For the text-containing cell, return its midpoint in (x, y) coordinate format. 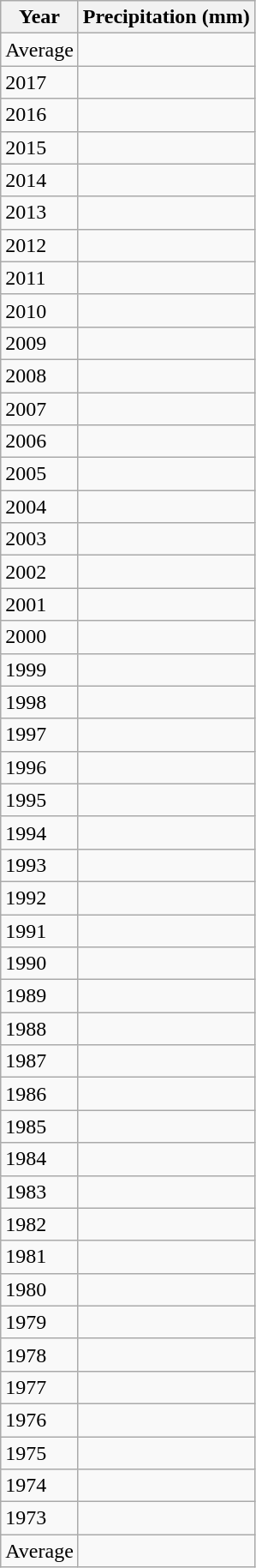
1993 (39, 865)
1988 (39, 1029)
2001 (39, 604)
1987 (39, 1061)
2012 (39, 245)
1984 (39, 1159)
1986 (39, 1094)
2009 (39, 343)
1999 (39, 670)
1973 (39, 1518)
2010 (39, 310)
1983 (39, 1192)
1977 (39, 1387)
1998 (39, 702)
1981 (39, 1257)
2002 (39, 572)
2015 (39, 147)
1992 (39, 898)
2008 (39, 375)
2016 (39, 115)
1990 (39, 964)
Precipitation (mm) (166, 17)
1974 (39, 1486)
2003 (39, 539)
1985 (39, 1126)
1997 (39, 735)
2014 (39, 180)
Year (39, 17)
1996 (39, 767)
1979 (39, 1322)
2004 (39, 507)
2013 (39, 213)
2006 (39, 442)
2011 (39, 278)
1975 (39, 1453)
1995 (39, 800)
1980 (39, 1289)
1989 (39, 996)
2007 (39, 409)
1978 (39, 1355)
1982 (39, 1224)
1994 (39, 832)
2005 (39, 474)
2000 (39, 637)
2017 (39, 82)
1991 (39, 930)
1976 (39, 1420)
